Extract the (X, Y) coordinate from the center of the cell holding the provided text.  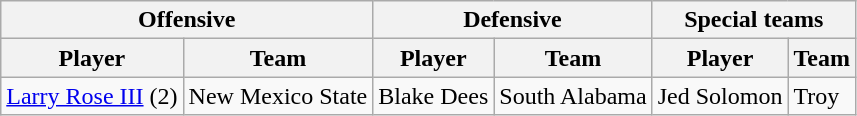
Offensive (187, 20)
New Mexico State (278, 96)
South Alabama (573, 96)
Jed Solomon (720, 96)
Defensive (512, 20)
Special teams (754, 20)
Troy (822, 96)
Larry Rose III (2) (92, 96)
Blake Dees (434, 96)
